Find where the given text appears and provide that cell's center as (x, y) coordinate. 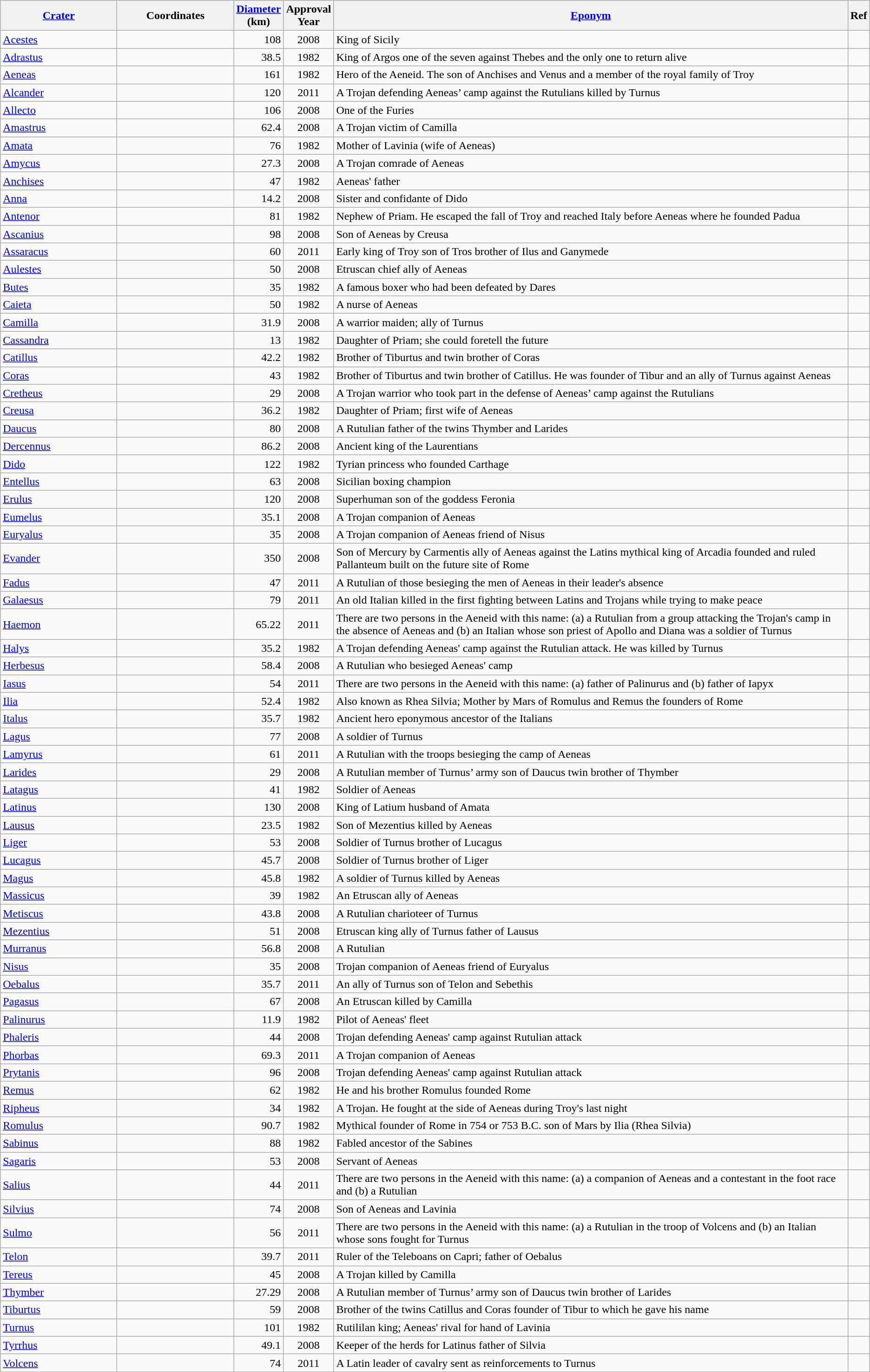
67 (258, 1002)
Lagus (59, 736)
Hero of the Aeneid. The son of Anchises and Venus and a member of the royal family of Troy (591, 75)
There are two persons in the Aeneid with this name: (a) father of Palinurus and (b) father of Iapyx (591, 683)
A Trojan companion of Aeneas friend of Nisus (591, 535)
27.3 (258, 163)
A Rutulian who besieged Aeneas' camp (591, 666)
14.2 (258, 198)
Nisus (59, 966)
Sagaris (59, 1161)
An Etruscan killed by Camilla (591, 1002)
Servant of Aeneas (591, 1161)
Entellus (59, 481)
11.9 (258, 1019)
Brother of Tiburtus and twin brother of Catillus. He was founder of Tibur and an ally of Turnus against Aeneas (591, 375)
Aulestes (59, 269)
Crater (59, 16)
Anchises (59, 181)
Alcander (59, 92)
A Trojan victim of Camilla (591, 128)
Creusa (59, 411)
Son of Mercury by Carmentis ally of Aeneas against the Latins mythical king of Arcadia founded and ruled Pallanteum built on the future site of Rome (591, 558)
39 (258, 896)
Acestes (59, 39)
Larides (59, 772)
Metiscus (59, 913)
Ancient king of the Laurentians (591, 446)
Rutililan king; Aeneas' rival for hand of Lavinia (591, 1327)
Mother of Lavinia (wife of Aeneas) (591, 145)
A Trojan defending Aeneas’ camp against the Rutulians killed by Turnus (591, 92)
A Trojan. He fought at the side of Aeneas during Troy's last night (591, 1108)
Mythical founder of Rome in 754 or 753 B.C. son of Mars by Ilia (Rhea Silvia) (591, 1126)
43 (258, 375)
Assaracus (59, 252)
A Trojan warrior who took part in the defense of Aeneas’ camp against the Rutulians (591, 393)
Telon (59, 1257)
Pilot of Aeneas' fleet (591, 1019)
Brother of the twins Catillus and Coras founder of Tibur to which he gave his name (591, 1310)
Camilla (59, 322)
Dercennus (59, 446)
A Rutulian with the troops besieging the camp of Aeneas (591, 754)
108 (258, 39)
Ancient hero eponymous ancestor of the Italians (591, 719)
Ripheus (59, 1108)
A Rutulian father of the twins Thymber and Larides (591, 428)
He and his brother Romulus founded Rome (591, 1090)
Fadus (59, 583)
Herbesus (59, 666)
Liger (59, 843)
Oebalus (59, 984)
Euryalus (59, 535)
A famous boxer who had been defeated by Dares (591, 287)
130 (258, 807)
Son of Aeneas by Creusa (591, 234)
Daughter of Priam; first wife of Aeneas (591, 411)
Iasus (59, 683)
101 (258, 1327)
106 (258, 110)
A Trojan comrade of Aeneas (591, 163)
Butes (59, 287)
Soldier of Aeneas (591, 789)
A Rutulian member of Turnus’ army son of Daucus twin brother of Thymber (591, 772)
56 (258, 1233)
Galaesus (59, 600)
Aeneas' father (591, 181)
Also known as Rhea Silvia; Mother by Mars of Romulus and Remus the founders of Rome (591, 701)
31.9 (258, 322)
Mezentius (59, 931)
56.8 (258, 949)
Thymber (59, 1292)
Tyrrhus (59, 1345)
35.2 (258, 648)
King of Latium husband of Amata (591, 807)
Halys (59, 648)
60 (258, 252)
Diameter(km) (258, 16)
88 (258, 1143)
A soldier of Turnus (591, 736)
86.2 (258, 446)
81 (258, 216)
58.4 (258, 666)
Haemon (59, 624)
54 (258, 683)
Daucus (59, 428)
Soldier of Turnus brother of Lucagus (591, 843)
Aeneas (59, 75)
90.7 (258, 1126)
Ref (859, 16)
ApprovalYear (309, 16)
27.29 (258, 1292)
35.1 (258, 517)
There are two persons in the Aeneid with this name: (a) a Rutulian in the troop of Volcens and (b) an Italian whose sons fought for Turnus (591, 1233)
Antenor (59, 216)
King of Sicily (591, 39)
Murranus (59, 949)
Catillus (59, 358)
A Rutulian charioteer of Turnus (591, 913)
Etruscan chief ally of Aeneas (591, 269)
Dido (59, 464)
Adrastus (59, 57)
Son of Mezentius killed by Aeneas (591, 825)
43.8 (258, 913)
Italus (59, 719)
Cretheus (59, 393)
Allecto (59, 110)
Ascanius (59, 234)
65.22 (258, 624)
Keeper of the herds for Latinus father of Silvia (591, 1345)
62 (258, 1090)
Ruler of the Teleboans on Capri; father of Oebalus (591, 1257)
Evander (59, 558)
Lausus (59, 825)
Magus (59, 878)
Pagasus (59, 1002)
Early king of Troy son of Tros brother of Ilus and Ganymede (591, 252)
42.2 (258, 358)
Tereus (59, 1274)
80 (258, 428)
Amastrus (59, 128)
13 (258, 340)
52.4 (258, 701)
Sabinus (59, 1143)
A Trojan killed by Camilla (591, 1274)
Son of Aeneas and Lavinia (591, 1209)
A Rutulian member of Turnus’ army son of Daucus twin brother of Larides (591, 1292)
Salius (59, 1185)
122 (258, 464)
Lamyrus (59, 754)
79 (258, 600)
76 (258, 145)
Eumelus (59, 517)
Phorbas (59, 1055)
350 (258, 558)
A Rutulian (591, 949)
Amycus (59, 163)
45.8 (258, 878)
Anna (59, 198)
161 (258, 75)
59 (258, 1310)
Etruscan king ally of Turnus father of Lausus (591, 931)
49.1 (258, 1345)
63 (258, 481)
Silvius (59, 1209)
King of Argos one of the seven against Thebes and the only one to return alive (591, 57)
Erulus (59, 499)
39.7 (258, 1257)
Tiburtus (59, 1310)
A Rutulian of those besieging the men of Aeneas in their leader's absence (591, 583)
96 (258, 1072)
Turnus (59, 1327)
An Etruscan ally of Aeneas (591, 896)
98 (258, 234)
Sicilian boxing champion (591, 481)
Brother of Tiburtus and twin brother of Coras (591, 358)
A soldier of Turnus killed by Aeneas (591, 878)
Coordinates (176, 16)
Sister and confidante of Dido (591, 198)
34 (258, 1108)
41 (258, 789)
38.5 (258, 57)
Remus (59, 1090)
An old Italian killed in the first fighting between Latins and Trojans while trying to make peace (591, 600)
A warrior maiden; ally of Turnus (591, 322)
Daughter of Priam; she could foretell the future (591, 340)
Prytanis (59, 1072)
Amata (59, 145)
Latagus (59, 789)
Caieta (59, 305)
Volcens (59, 1363)
36.2 (258, 411)
Eponym (591, 16)
Trojan companion of Aeneas friend of Euryalus (591, 966)
Nephew of Priam. He escaped the fall of Troy and reached Italy before Aeneas where he founded Padua (591, 216)
Romulus (59, 1126)
61 (258, 754)
Tyrian princess who founded Carthage (591, 464)
45.7 (258, 860)
51 (258, 931)
Lucagus (59, 860)
69.3 (258, 1055)
Coras (59, 375)
Palinurus (59, 1019)
Fabled ancestor of the Sabines (591, 1143)
Soldier of Turnus brother of Liger (591, 860)
Superhuman son of the goddess Feronia (591, 499)
A Latin leader of cavalry sent as reinforcements to Turnus (591, 1363)
A nurse of Aeneas (591, 305)
Ilia (59, 701)
62.4 (258, 128)
77 (258, 736)
Cassandra (59, 340)
23.5 (258, 825)
There are two persons in the Aeneid with this name: (a) a companion of Aeneas and a contestant in the foot race and (b) a Rutulian (591, 1185)
Sulmo (59, 1233)
Massicus (59, 896)
Phaleris (59, 1037)
One of the Furies (591, 110)
45 (258, 1274)
Latinus (59, 807)
A Trojan defending Aeneas' camp against the Rutulian attack. He was killed by Turnus (591, 648)
An ally of Turnus son of Telon and Sebethis (591, 984)
